Capture the cell that displays the provided text and extract its [X, Y] central coordinate. 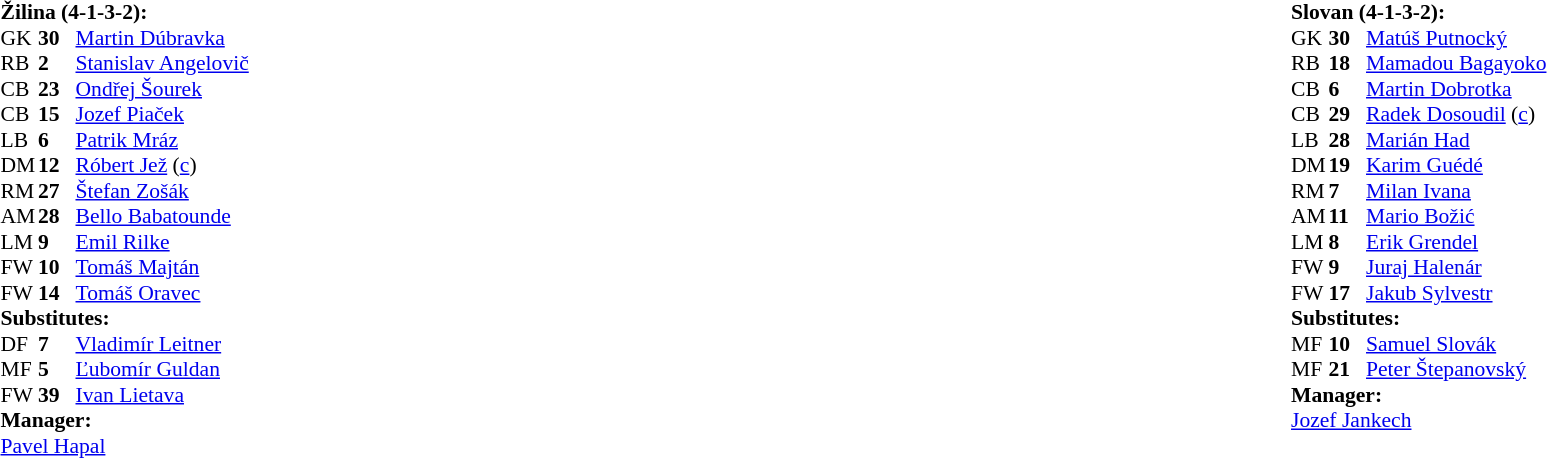
18 [1348, 63]
Ondřej Šourek [162, 89]
21 [1348, 369]
Jozef Piaček [162, 115]
39 [57, 395]
Erik Grendel [1456, 242]
Tomáš Majtán [162, 267]
Slovan (4-1-3-2): [1418, 13]
15 [57, 115]
19 [1348, 165]
Vladimír Leitner [162, 344]
Jozef Jankech [1418, 421]
Štefan Zošák [162, 191]
Bello Babatounde [162, 217]
Peter Štepanovský [1456, 369]
Marián Had [1456, 140]
27 [57, 191]
2 [57, 63]
17 [1348, 293]
11 [1348, 217]
Milan Ivana [1456, 191]
Tomáš Oravec [162, 293]
Samuel Slovák [1456, 344]
Ivan Lietava [162, 395]
14 [57, 293]
5 [57, 369]
Patrik Mráz [162, 140]
Mario Božić [1456, 217]
Emil Rilke [162, 242]
23 [57, 89]
Žilina (4-1-3-2): [124, 13]
8 [1348, 242]
Jakub Sylvestr [1456, 293]
Martin Dobrotka [1456, 89]
DF [19, 344]
Karim Guédé [1456, 165]
Stanislav Angelovič [162, 63]
Róbert Jež (c) [162, 165]
Radek Dosoudil (c) [1456, 115]
Matúš Putnocký [1456, 38]
Martin Dúbravka [162, 38]
Ľubomír Guldan [162, 369]
29 [1348, 115]
Mamadou Bagayoko [1456, 63]
12 [57, 165]
Juraj Halenár [1456, 267]
